From the cell containing the given text, extract its center point as (X, Y) coordinate. 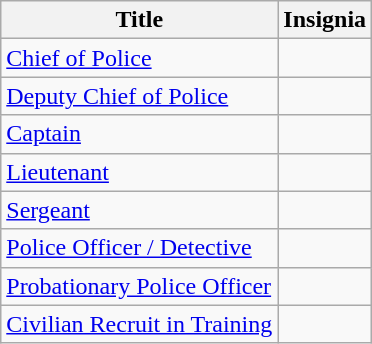
Lieutenant (140, 172)
Civilian Recruit in Training (140, 324)
Deputy Chief of Police (140, 96)
Captain (140, 134)
Police Officer / Detective (140, 248)
Sergeant (140, 210)
Probationary Police Officer (140, 286)
Title (140, 20)
Insignia (325, 20)
Chief of Police (140, 58)
